Return (x, y) of the center of cell containing provided text 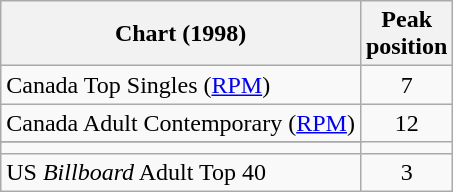
Peak position (406, 34)
US Billboard Adult Top 40 (181, 172)
7 (406, 85)
Canada Top Singles (RPM) (181, 85)
Canada Adult Contemporary (RPM) (181, 123)
12 (406, 123)
3 (406, 172)
Chart (1998) (181, 34)
